Provide the (x, y) coordinate of the cell's center where the given text is located.  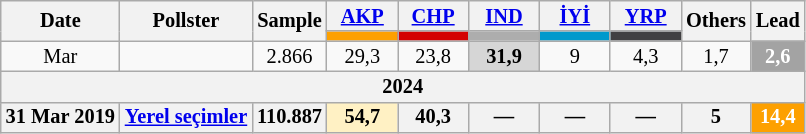
5 (716, 118)
YRP (646, 16)
İYİ (574, 16)
54,7 (362, 118)
Pollster (186, 20)
Yerel seçimler (186, 118)
Mar (60, 56)
2024 (403, 86)
AKP (362, 16)
Others (716, 20)
IND (504, 16)
29,3 (362, 56)
110.887 (290, 118)
14,4 (778, 118)
Lead (778, 20)
31 Mar 2019 (60, 118)
1,7 (716, 56)
Date (60, 20)
31,9 (504, 56)
9 (574, 56)
4,3 (646, 56)
2,6 (778, 56)
23,8 (434, 56)
40,3 (434, 118)
Sample (290, 20)
CHP (434, 16)
2.866 (290, 56)
